Provide the (X, Y) coordinate of the cell's center where the given text is located.  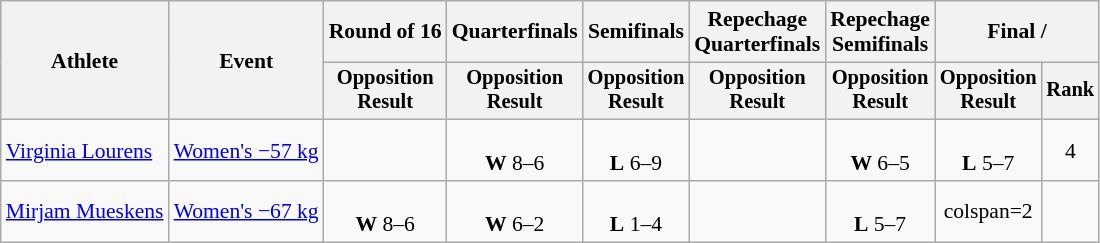
Virginia Lourens (85, 150)
RepechageSemifinals (880, 32)
Round of 16 (386, 32)
L 6–9 (636, 150)
Semifinals (636, 32)
colspan=2 (988, 212)
4 (1070, 150)
RepechageQuarterfinals (757, 32)
W 6–2 (515, 212)
Quarterfinals (515, 32)
Rank (1070, 91)
Mirjam Mueskens (85, 212)
Event (246, 60)
Women's −67 kg (246, 212)
Athlete (85, 60)
W 6–5 (880, 150)
L 1–4 (636, 212)
Final / (1017, 32)
Women's −57 kg (246, 150)
